Return the [x, y] coordinate for the center point of the cell that contains the specified text.  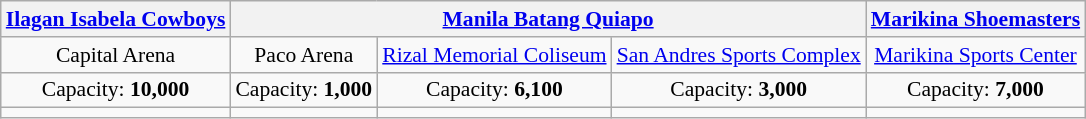
Capacity: 1,000 [304, 90]
Capacity: 10,000 [116, 90]
Ilagan Isabela Cowboys [116, 19]
Capacity: 7,000 [976, 90]
Marikina Shoemasters [976, 19]
Capacity: 6,100 [494, 90]
Marikina Sports Center [976, 55]
Rizal Memorial Coliseum [494, 55]
Capital Arena [116, 55]
Paco Arena [304, 55]
San Andres Sports Complex [739, 55]
Capacity: 3,000 [739, 90]
Manila Batang Quiapo [548, 19]
